From the cell containing the given text, extract its center point as (X, Y) coordinate. 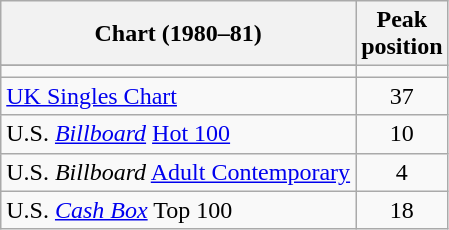
U.S. Billboard Hot 100 (178, 134)
U.S. Cash Box Top 100 (178, 210)
37 (402, 96)
U.S. Billboard Adult Contemporary (178, 172)
4 (402, 172)
Chart (1980–81) (178, 34)
UK Singles Chart (178, 96)
10 (402, 134)
Peakposition (402, 34)
18 (402, 210)
